Capture the cell that displays the provided text and extract its (X, Y) central coordinate. 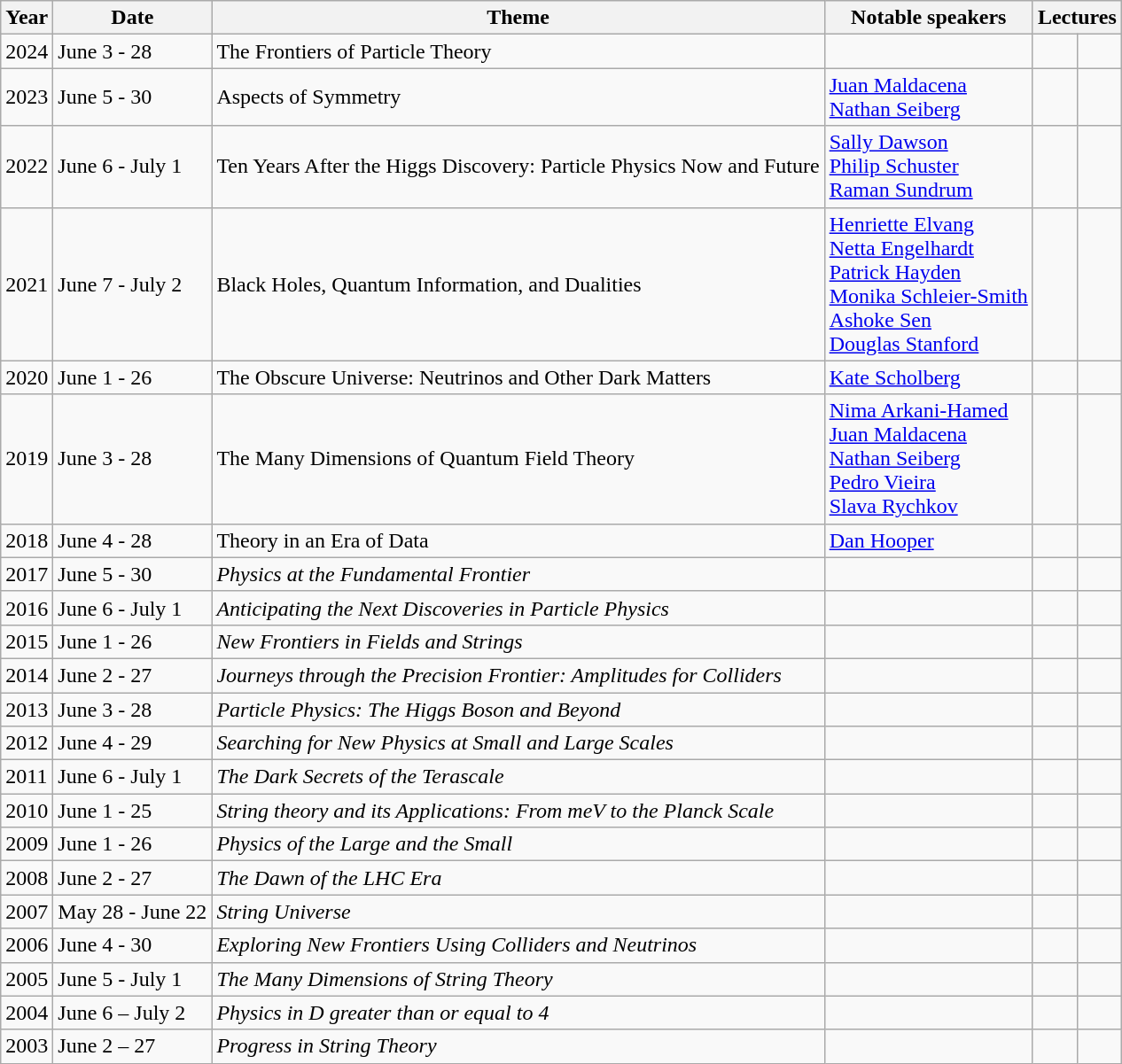
2008 (27, 878)
2004 (27, 1013)
Progress in String Theory (518, 1046)
Anticipating the Next Discoveries in Particle Physics (518, 608)
2024 (27, 51)
May 28 - June 22 (133, 912)
2018 (27, 540)
Year (27, 18)
2009 (27, 844)
2017 (27, 574)
2006 (27, 945)
Kate Scholberg (929, 377)
2007 (27, 912)
Theme (518, 18)
String theory and its Applications: From meV to the Planck Scale (518, 811)
2011 (27, 777)
June 5 - July 1 (133, 979)
New Frontiers in Fields and Strings (518, 641)
June 4 - 29 (133, 743)
Juan MaldacenaNathan Seiberg (929, 97)
The Frontiers of Particle Theory (518, 51)
2014 (27, 675)
Notable speakers (929, 18)
2015 (27, 641)
Black Holes, Quantum Information, and Dualities (518, 283)
June 4 - 28 (133, 540)
Ten Years After the Higgs Discovery: Particle Physics Now and Future (518, 167)
Physics in D greater than or equal to 4 (518, 1013)
Physics at the Fundamental Frontier (518, 574)
Journeys through the Precision Frontier: Amplitudes for Colliders (518, 675)
Lectures (1077, 18)
2005 (27, 979)
Dan Hooper (929, 540)
2022 (27, 167)
The Many Dimensions of Quantum Field Theory (518, 459)
Physics of the Large and the Small (518, 844)
2020 (27, 377)
The Obscure Universe: Neutrinos and Other Dark Matters (518, 377)
The Many Dimensions of String Theory (518, 979)
Nima Arkani-HamedJuan MaldacenaNathan SeibergPedro VieiraSlava Rychkov (929, 459)
June 6 – July 2 (133, 1013)
June 1 - 25 (133, 811)
2010 (27, 811)
Date (133, 18)
Searching for New Physics at Small and Large Scales (518, 743)
June 7 - July 2 (133, 283)
June 2 – 27 (133, 1046)
The Dawn of the LHC Era (518, 878)
2019 (27, 459)
Sally DawsonPhilip SchusterRaman Sundrum (929, 167)
Henriette ElvangNetta EngelhardtPatrick HaydenMonika Schleier-SmithAshoke SenDouglas Stanford (929, 283)
2016 (27, 608)
The Dark Secrets of the Terascale (518, 777)
Aspects of Symmetry (518, 97)
2013 (27, 710)
String Universe (518, 912)
Theory in an Era of Data (518, 540)
2021 (27, 283)
2023 (27, 97)
2003 (27, 1046)
2012 (27, 743)
Exploring New Frontiers Using Colliders and Neutrinos (518, 945)
June 4 - 30 (133, 945)
Particle Physics: The Higgs Boson and Beyond (518, 710)
